Determine the (x, y) coordinate at the center of the cell enclosing the given text.  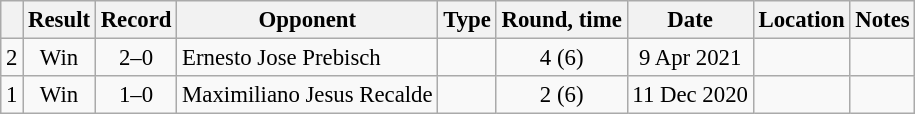
Record (136, 20)
Maximiliano Jesus Recalde (308, 95)
2 (6) (562, 95)
1 (12, 95)
2 (12, 58)
Result (60, 20)
2–0 (136, 58)
Location (802, 20)
Ernesto Jose Prebisch (308, 58)
9 Apr 2021 (690, 58)
Date (690, 20)
4 (6) (562, 58)
Round, time (562, 20)
1–0 (136, 95)
Type (467, 20)
11 Dec 2020 (690, 95)
Notes (882, 20)
Opponent (308, 20)
